Search for the cell housing the specified text and yield its [X, Y] center coordinate. 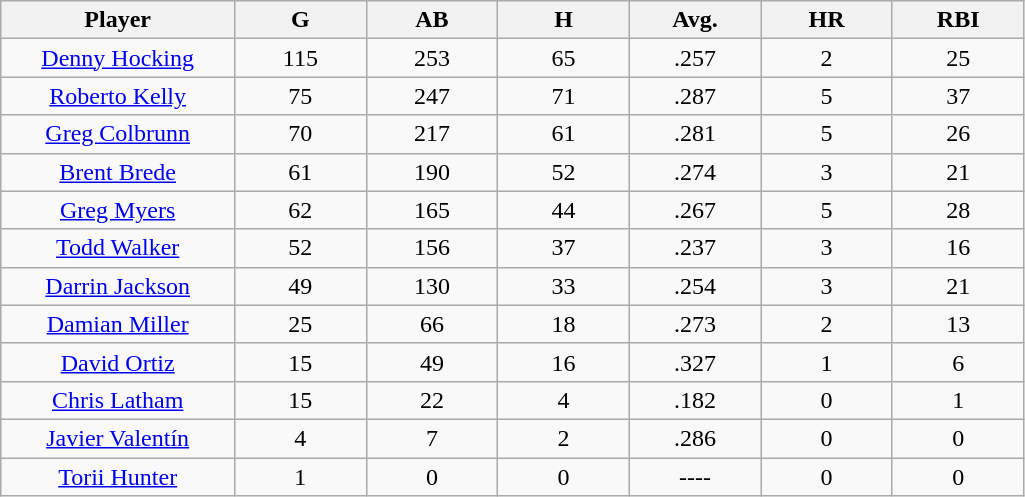
.254 [695, 286]
65 [564, 58]
Roberto Kelly [118, 96]
Chris Latham [118, 400]
.273 [695, 324]
130 [432, 286]
G [301, 20]
62 [301, 210]
217 [432, 134]
Greg Colbrunn [118, 134]
6 [958, 362]
.267 [695, 210]
---- [695, 477]
.327 [695, 362]
33 [564, 286]
Damian Miller [118, 324]
247 [432, 96]
Javier Valentín [118, 438]
18 [564, 324]
75 [301, 96]
Player [118, 20]
David Ortiz [118, 362]
.237 [695, 248]
.286 [695, 438]
7 [432, 438]
Avg. [695, 20]
71 [564, 96]
Brent Brede [118, 172]
28 [958, 210]
RBI [958, 20]
253 [432, 58]
.274 [695, 172]
44 [564, 210]
Darrin Jackson [118, 286]
Torii Hunter [118, 477]
66 [432, 324]
H [564, 20]
165 [432, 210]
.182 [695, 400]
13 [958, 324]
HR [827, 20]
.281 [695, 134]
Todd Walker [118, 248]
156 [432, 248]
.287 [695, 96]
190 [432, 172]
AB [432, 20]
26 [958, 134]
.257 [695, 58]
70 [301, 134]
Denny Hocking [118, 58]
Greg Myers [118, 210]
22 [432, 400]
115 [301, 58]
